Scan for the cell matching the given text and deliver its [x, y] coordinate at center. 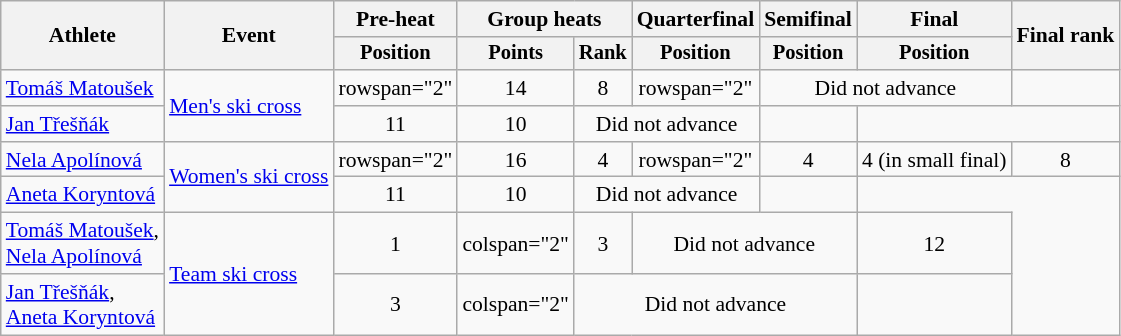
12 [934, 244]
Jan Třešňák,Aneta Koryntová [82, 304]
Women's ski cross [248, 178]
Tomáš Matoušek,Nela Apolínová [82, 244]
Team ski cross [248, 274]
4 (in small final) [934, 160]
Pre-heat [395, 19]
Men's ski cross [248, 106]
Aneta Koryntová [82, 195]
Points [516, 54]
Semifinal [808, 19]
Athlete [82, 36]
Event [248, 36]
Final [934, 19]
Tomáš Matoušek [82, 88]
Nela Apolínová [82, 160]
16 [516, 160]
Quarterfinal [696, 19]
1 [395, 244]
Group heats [544, 19]
Rank [603, 54]
Final rank [1066, 36]
Jan Třešňák [82, 124]
14 [516, 88]
